Provide the (x, y) coordinate of the cell's center where the given text is located.  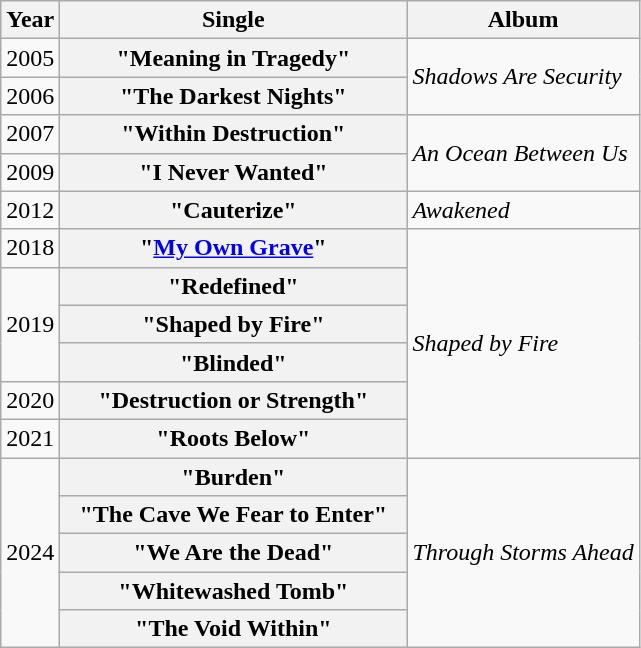
"We Are the Dead" (234, 553)
2005 (30, 58)
"Roots Below" (234, 438)
2009 (30, 172)
Through Storms Ahead (523, 553)
"Meaning in Tragedy" (234, 58)
2019 (30, 324)
"Destruction or Strength" (234, 400)
Shaped by Fire (523, 343)
"Whitewashed Tomb" (234, 591)
2007 (30, 134)
Awakened (523, 210)
"Blinded" (234, 362)
Shadows Are Security (523, 77)
2006 (30, 96)
"Shaped by Fire" (234, 324)
"The Darkest Nights" (234, 96)
2018 (30, 248)
"I Never Wanted" (234, 172)
"Redefined" (234, 286)
"Within Destruction" (234, 134)
"The Void Within" (234, 629)
"Burden" (234, 477)
Single (234, 20)
Year (30, 20)
Album (523, 20)
An Ocean Between Us (523, 153)
2012 (30, 210)
"My Own Grave" (234, 248)
"The Cave We Fear to Enter" (234, 515)
"Cauterize" (234, 210)
2024 (30, 553)
2021 (30, 438)
2020 (30, 400)
